Identify which cell holds the provided text, then report its (X, Y) central coordinate. 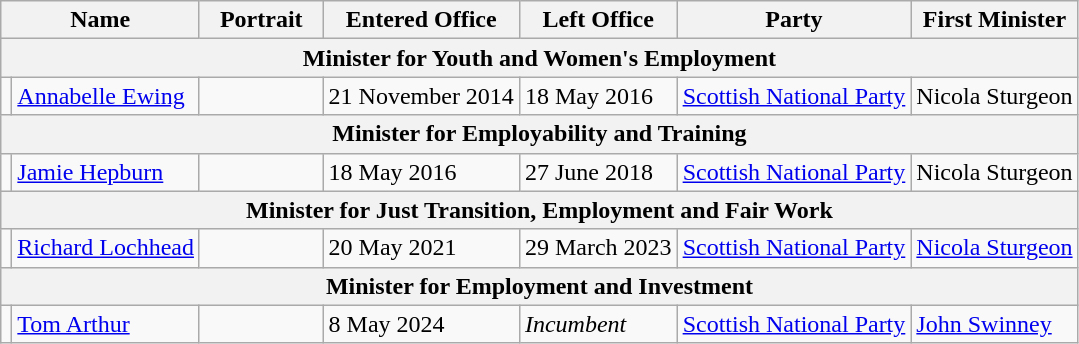
Incumbent (598, 324)
Name (100, 20)
Annabelle Ewing (106, 96)
20 May 2021 (421, 248)
Minister for Just Transition, Employment and Fair Work (540, 210)
Richard Lochhead (106, 248)
John Swinney (994, 324)
Left Office (598, 20)
8 May 2024 (421, 324)
Portrait (261, 20)
Entered Office (421, 20)
21 November 2014 (421, 96)
First Minister (994, 20)
27 June 2018 (598, 172)
Minister for Employment and Investment (540, 286)
Minister for Employability and Training (540, 134)
Minister for Youth and Women's Employment (540, 58)
Jamie Hepburn (106, 172)
Tom Arthur (106, 324)
29 March 2023 (598, 248)
Party (794, 20)
